Determine the (X, Y) coordinate at the center of the cell enclosing the given text.  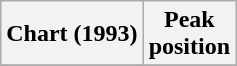
Peakposition (189, 34)
Chart (1993) (72, 34)
